Return the (X, Y) coordinate for the center point of the cell that contains the specified text.  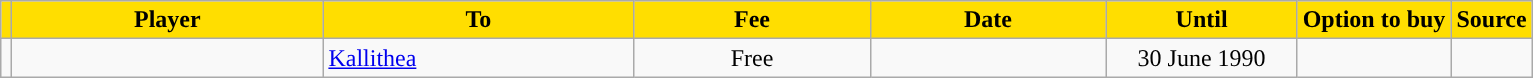
To (478, 20)
Source (1492, 20)
Free (752, 58)
Fee (752, 20)
Until (1202, 20)
Option to buy (1374, 20)
Date (988, 20)
Kallithea (478, 58)
30 June 1990 (1202, 58)
Player (168, 20)
